Capture the cell that displays the provided text and extract its [X, Y] central coordinate. 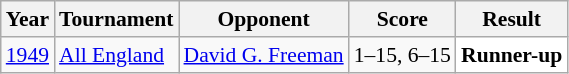
Tournament [116, 19]
1–15, 6–15 [402, 55]
Opponent [264, 19]
Year [28, 19]
Result [512, 19]
Score [402, 19]
Runner-up [512, 55]
1949 [28, 55]
All England [116, 55]
David G. Freeman [264, 55]
